Identify which cell holds the provided text, then report its (X, Y) central coordinate. 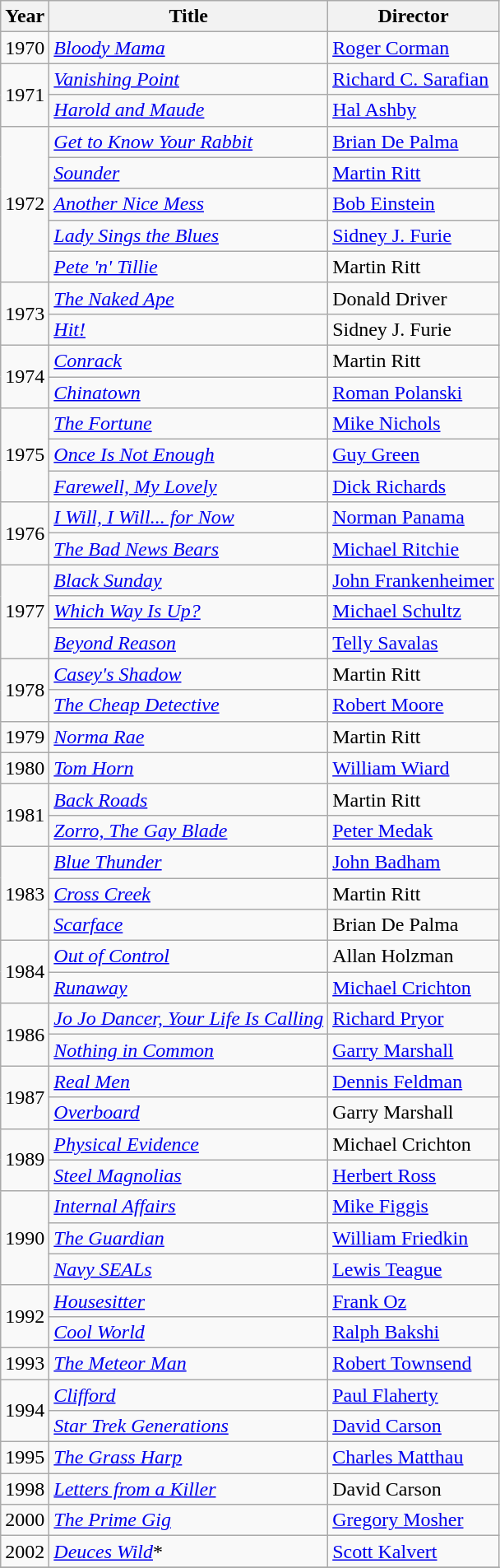
1984 (25, 972)
1983 (25, 893)
Housesitter (189, 1300)
The Bad News Bears (189, 549)
1974 (25, 376)
The Naked Ape (189, 298)
Lewis Teague (414, 1269)
1995 (25, 1458)
Out of Control (189, 956)
Director (414, 16)
Real Men (189, 1082)
Year (25, 16)
Cross Creek (189, 893)
Tom Horn (189, 768)
Vanishing Point (189, 79)
Gregory Mosher (414, 1520)
Runaway (189, 988)
Roger Corman (414, 48)
1981 (25, 815)
The Fortune (189, 424)
1973 (25, 314)
The Prime Gig (189, 1520)
Mike Nichols (414, 424)
Guy Green (414, 455)
Donald Driver (414, 298)
Black Sunday (189, 580)
Sounder (189, 173)
Allan Holzman (414, 956)
Richard Pryor (414, 1019)
Peter Medak (414, 831)
William Friedkin (414, 1238)
Herbert Ross (414, 1175)
Zorro, The Gay Blade (189, 831)
1975 (25, 455)
Chinatown (189, 393)
Beyond Reason (189, 643)
1972 (25, 204)
John Frankenheimer (414, 580)
1976 (25, 533)
Conrack (189, 361)
Jo Jo Dancer, Your Life Is Calling (189, 1019)
Physical Evidence (189, 1144)
Mike Figgis (414, 1207)
The Meteor Man (189, 1363)
1979 (25, 737)
1977 (25, 612)
1970 (25, 48)
Roman Polanski (414, 393)
1987 (25, 1097)
Clifford (189, 1395)
Paul Flaherty (414, 1395)
Internal Affairs (189, 1207)
John Badham (414, 862)
Hit! (189, 329)
Scott Kalvert (414, 1552)
1986 (25, 1035)
Norman Panama (414, 518)
1992 (25, 1316)
I Will, I Will... for Now (189, 518)
Pete 'n' Tillie (189, 267)
Dennis Feldman (414, 1082)
William Wiard (414, 768)
The Guardian (189, 1238)
Telly Savalas (414, 643)
The Grass Harp (189, 1458)
Scarface (189, 925)
Bloody Mama (189, 48)
Once Is Not Enough (189, 455)
Hal Ashby (414, 110)
Ralph Bakshi (414, 1332)
Michael Ritchie (414, 549)
Another Nice Mess (189, 204)
Dick Richards (414, 486)
2000 (25, 1520)
1998 (25, 1489)
Harold and Maude (189, 110)
Which Way Is Up? (189, 612)
Overboard (189, 1113)
Letters from a Killer (189, 1489)
Bob Einstein (414, 204)
Robert Moore (414, 705)
Casey's Shadow (189, 674)
1971 (25, 95)
1990 (25, 1238)
Steel Magnolias (189, 1175)
Title (189, 16)
Blue Thunder (189, 862)
Frank Oz (414, 1300)
1993 (25, 1363)
Nothing in Common (189, 1050)
Back Roads (189, 799)
Farewell, My Lovely (189, 486)
The Cheap Detective (189, 705)
1980 (25, 768)
Charles Matthau (414, 1458)
Navy SEALs (189, 1269)
Robert Townsend (414, 1363)
Lady Sings the Blues (189, 235)
1989 (25, 1160)
Richard C. Sarafian (414, 79)
2002 (25, 1552)
Star Trek Generations (189, 1426)
Get to Know Your Rabbit (189, 142)
1978 (25, 690)
Cool World (189, 1332)
1994 (25, 1411)
Michael Schultz (414, 612)
Norma Rae (189, 737)
Deuces Wild* (189, 1552)
